Scan for the cell matching the given text and deliver its [x, y] coordinate at center. 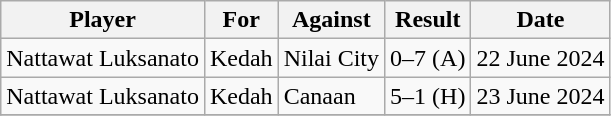
For [241, 20]
Result [428, 20]
Date [540, 20]
Against [331, 20]
22 June 2024 [540, 58]
23 June 2024 [540, 96]
Nilai City [331, 58]
Canaan [331, 96]
5–1 (H) [428, 96]
0–7 (A) [428, 58]
Player [103, 20]
